Scan for the cell matching the given text and deliver its (x, y) coordinate at center. 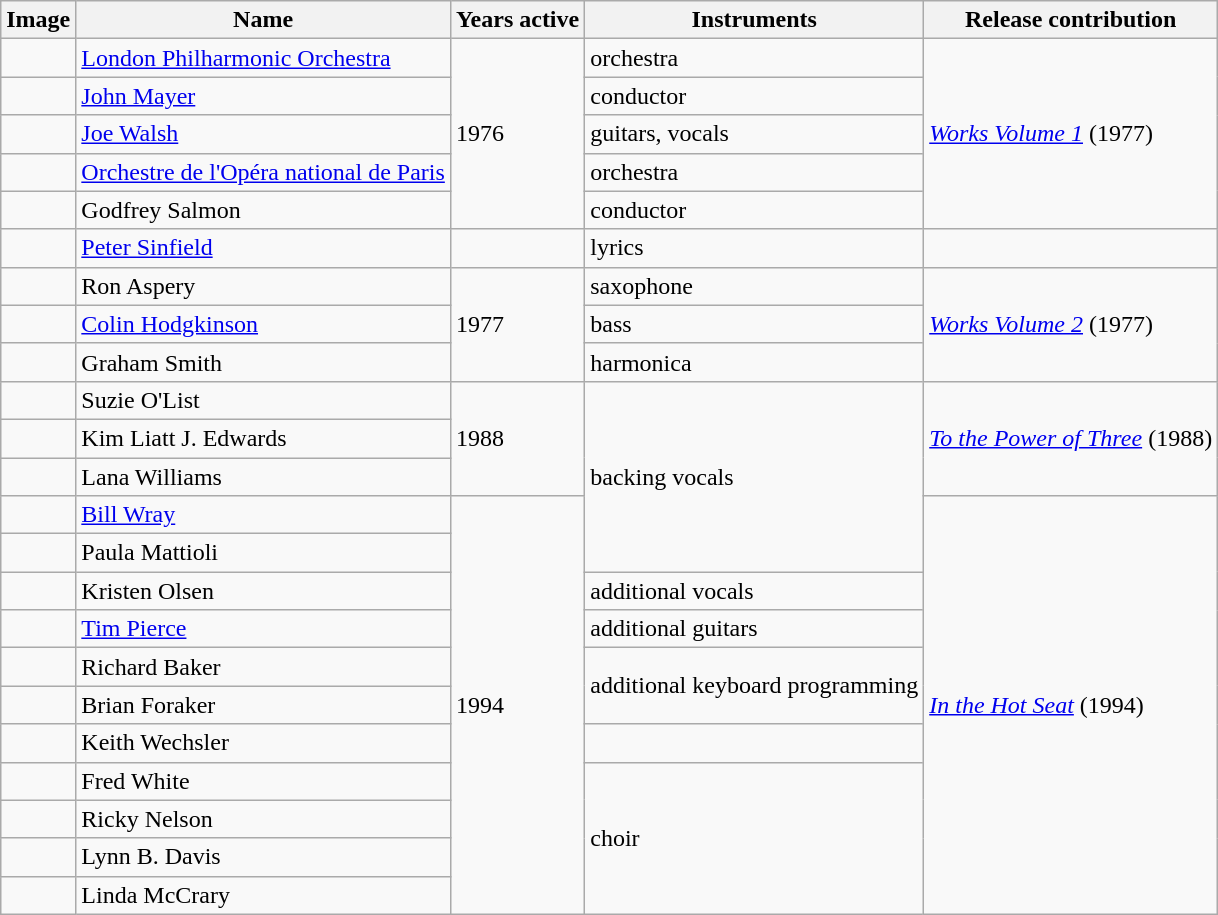
Image (38, 20)
Fred White (264, 781)
1976 (517, 134)
Instruments (754, 20)
Suzie O'List (264, 400)
Peter Sinfield (264, 248)
Name (264, 20)
Graham Smith (264, 362)
Colin Hodgkinson (264, 324)
Lana Williams (264, 477)
Works Volume 2 (1977) (1071, 324)
Richard Baker (264, 667)
bass (754, 324)
Orchestre de l'Opéra national de Paris (264, 172)
Bill Wray (264, 515)
saxophone (754, 286)
Ron Aspery (264, 286)
1994 (517, 706)
In the Hot Seat (1994) (1071, 706)
Tim Pierce (264, 629)
London Philharmonic Orchestra (264, 58)
Ricky Nelson (264, 819)
John Mayer (264, 96)
Release contribution (1071, 20)
Linda McCrary (264, 895)
harmonica (754, 362)
Godfrey Salmon (264, 210)
Keith Wechsler (264, 743)
Kristen Olsen (264, 591)
backing vocals (754, 476)
Years active (517, 20)
additional guitars (754, 629)
Brian Foraker (264, 705)
guitars, vocals (754, 134)
Lynn B. Davis (264, 857)
Works Volume 1 (1977) (1071, 134)
additional vocals (754, 591)
To the Power of Three (1988) (1071, 438)
1977 (517, 324)
lyrics (754, 248)
Paula Mattioli (264, 553)
1988 (517, 438)
additional keyboard programming (754, 686)
Joe Walsh (264, 134)
Kim Liatt J. Edwards (264, 438)
choir (754, 838)
